Capture the cell that displays the provided text and extract its [x, y] central coordinate. 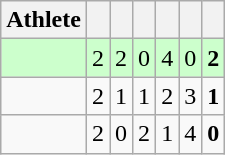
3 [190, 96]
Athlete [44, 20]
